Return (x, y) of the center of cell containing provided text 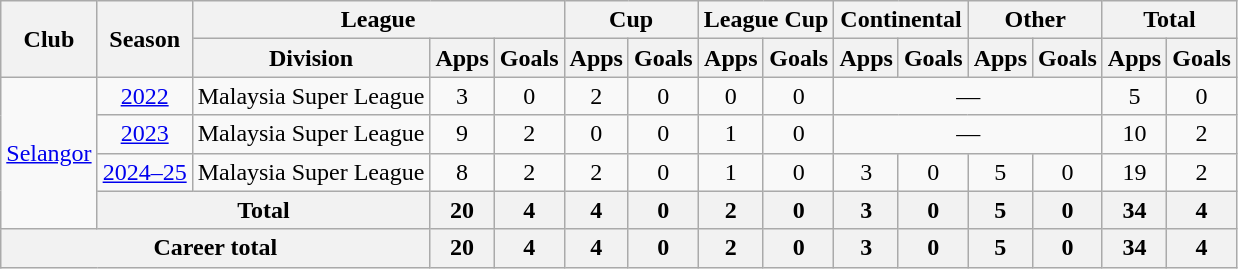
Season (144, 39)
League Cup (766, 20)
Selangor (49, 153)
2022 (144, 96)
Continental (901, 20)
Other (1035, 20)
League (378, 20)
Division (311, 58)
2024–25 (144, 172)
19 (1134, 172)
Club (49, 39)
Career total (216, 248)
9 (462, 134)
2023 (144, 134)
10 (1134, 134)
Cup (631, 20)
8 (462, 172)
